Capture the cell that displays the provided text and extract its [X, Y] central coordinate. 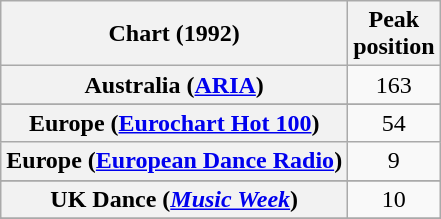
Europe (Eurochart Hot 100) [174, 123]
Chart (1992) [174, 34]
9 [394, 161]
Australia (ARIA) [174, 85]
10 [394, 199]
Europe (European Dance Radio) [174, 161]
54 [394, 123]
163 [394, 85]
UK Dance (Music Week) [174, 199]
Peakposition [394, 34]
